Identify which cell holds the provided text, then report its (X, Y) central coordinate. 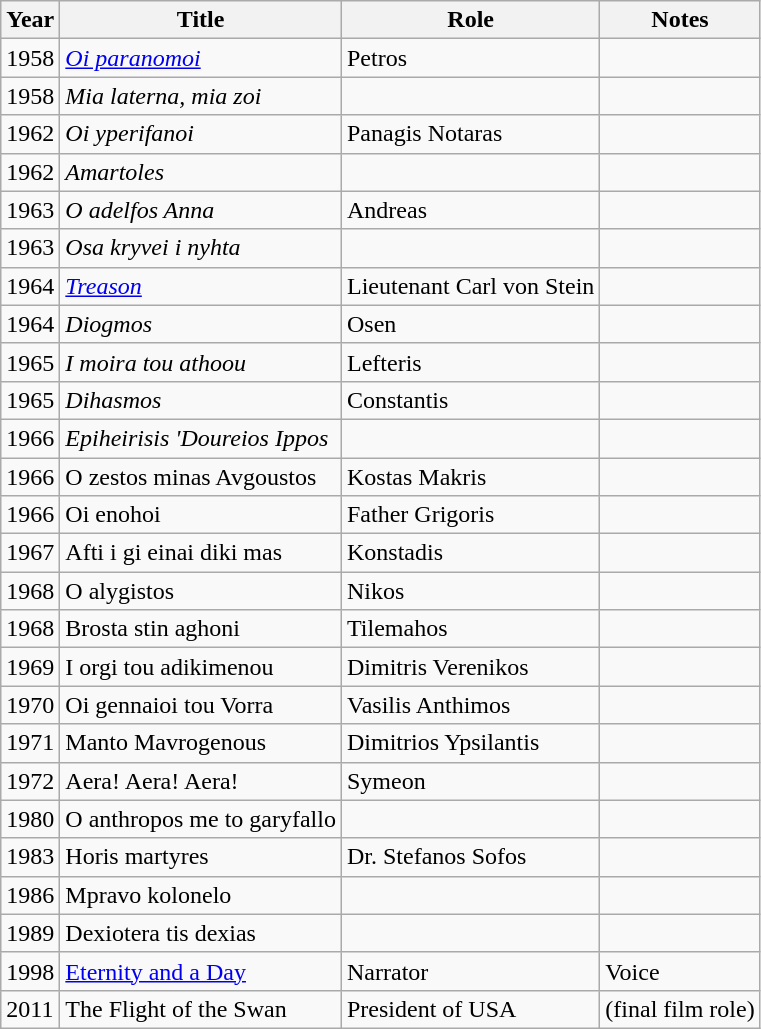
Brosta stin aghoni (201, 629)
(final film role) (680, 1009)
Epiheirisis 'Doureios Ippos (201, 438)
Mia laterna, mia zoi (201, 96)
Father Grigoris (470, 515)
Panagis Notaras (470, 134)
Konstadis (470, 553)
Lieutenant Carl von Stein (470, 286)
1989 (30, 933)
Year (30, 20)
I moira tou athoou (201, 362)
Oi paranomoi (201, 58)
Dimitrios Ypsilantis (470, 743)
Petros (470, 58)
Oi enohoi (201, 515)
President of USA (470, 1009)
Narrator (470, 971)
1967 (30, 553)
1969 (30, 667)
Vasilis Anthimos (470, 705)
Dimitris Verenikos (470, 667)
Treason (201, 286)
Mpravo kolonelo (201, 895)
Nikos (470, 591)
2011 (30, 1009)
O alygistos (201, 591)
Osa kryvei i nyhta (201, 248)
Diogmos (201, 324)
I orgi tou adikimenou (201, 667)
Eternity and a Day (201, 971)
The Flight of the Swan (201, 1009)
Lefteris (470, 362)
Oi gennaioi tou Vorra (201, 705)
Voice (680, 971)
Kostas Makris (470, 477)
Afti i gi einai diki mas (201, 553)
1971 (30, 743)
Osen (470, 324)
1998 (30, 971)
O zestos minas Avgoustos (201, 477)
Title (201, 20)
Symeon (470, 781)
Tilemahos (470, 629)
Constantis (470, 400)
O anthropos me to garyfallo (201, 819)
Notes (680, 20)
1980 (30, 819)
Manto Mavrogenous (201, 743)
Oi yperifanoi (201, 134)
1983 (30, 857)
Role (470, 20)
1986 (30, 895)
Dr. Stefanos Sofos (470, 857)
Amartoles (201, 172)
Aera! Aera! Aera! (201, 781)
Horis martyres (201, 857)
O adelfos Anna (201, 210)
Andreas (470, 210)
1970 (30, 705)
Dihasmos (201, 400)
1972 (30, 781)
Dexiotera tis dexias (201, 933)
